Search for the cell housing the specified text and yield its (X, Y) center coordinate. 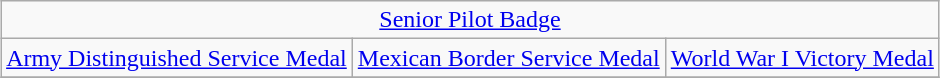
Army Distinguished Service Medal (177, 58)
Senior Pilot Badge (470, 20)
World War I Victory Medal (802, 58)
Mexican Border Service Medal (508, 58)
